For the text-containing cell, return its midpoint in [x, y] coordinate format. 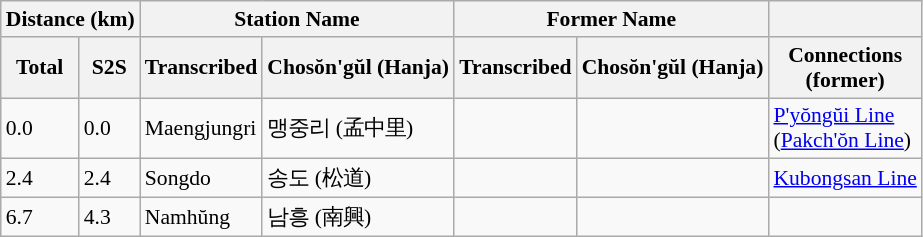
Connections(former) [844, 68]
4.3 [110, 218]
Station Name [297, 19]
Maengjungri [201, 128]
Kubongsan Line [844, 178]
남흥 (南興) [358, 218]
맹중리 (孟中里) [358, 128]
6.7 [40, 218]
Distance (km) [70, 19]
S2S [110, 68]
Songdo [201, 178]
Total [40, 68]
P'yŏngŭi Line(Pakch'ŏn Line) [844, 128]
송도 (松道) [358, 178]
Namhŭng [201, 218]
Former Name [611, 19]
